Identify which cell holds the provided text, then report its [X, Y] central coordinate. 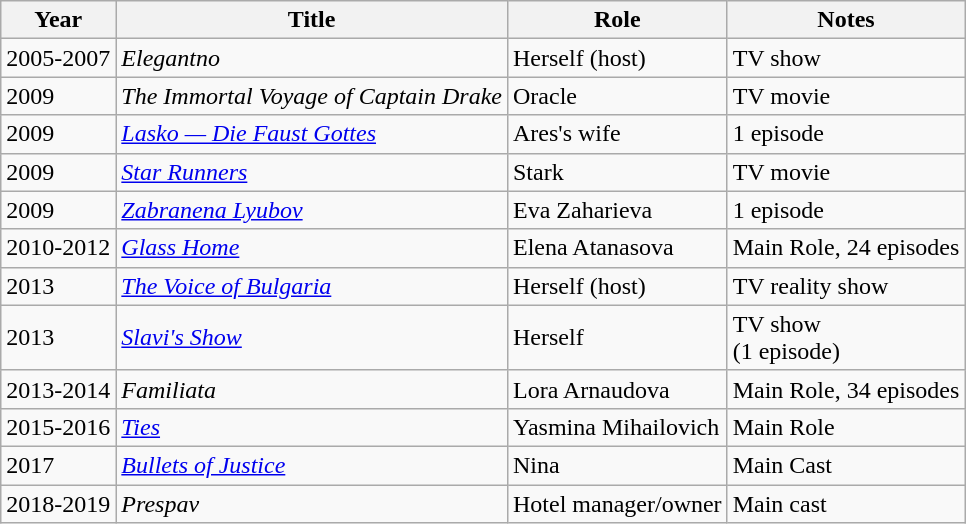
Elegantno [312, 58]
Oracle [617, 96]
Prespav [312, 503]
Main Role, 24 episodes [846, 248]
Slavi's Show [312, 338]
Glass Home [312, 248]
2005-2007 [58, 58]
TV show(1 episode) [846, 338]
Main Role, 34 episodes [846, 389]
Familiata [312, 389]
2018-2019 [58, 503]
TV reality show [846, 286]
2017 [58, 465]
Zabranena Lyubov [312, 210]
Notes [846, 20]
Eva Zaharieva [617, 210]
Hotel manager/owner [617, 503]
Main Role [846, 427]
Main cast [846, 503]
Ties [312, 427]
Role [617, 20]
Elena Atanasova [617, 248]
Lasko — Die Faust Gottes [312, 134]
Lora Arnaudova [617, 389]
Bullets of Justice [312, 465]
Star Runners [312, 172]
Ares's wife [617, 134]
Yasmina Mihailovich [617, 427]
The Immortal Voyage of Captain Drake [312, 96]
Main Cast [846, 465]
The Voice of Bulgaria [312, 286]
2013-2014 [58, 389]
2015-2016 [58, 427]
TV show [846, 58]
Herself [617, 338]
Year [58, 20]
Title [312, 20]
2010-2012 [58, 248]
Stark [617, 172]
Nina [617, 465]
